Scan for the cell matching the given text and deliver its (x, y) coordinate at center. 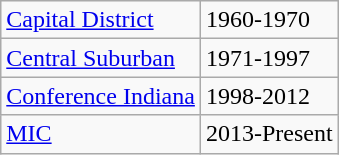
MIC (101, 134)
2013-Present (269, 134)
1998-2012 (269, 96)
1971-1997 (269, 58)
Conference Indiana (101, 96)
1960-1970 (269, 20)
Capital District (101, 20)
Central Suburban (101, 58)
